Search for the cell housing the specified text and yield its [X, Y] center coordinate. 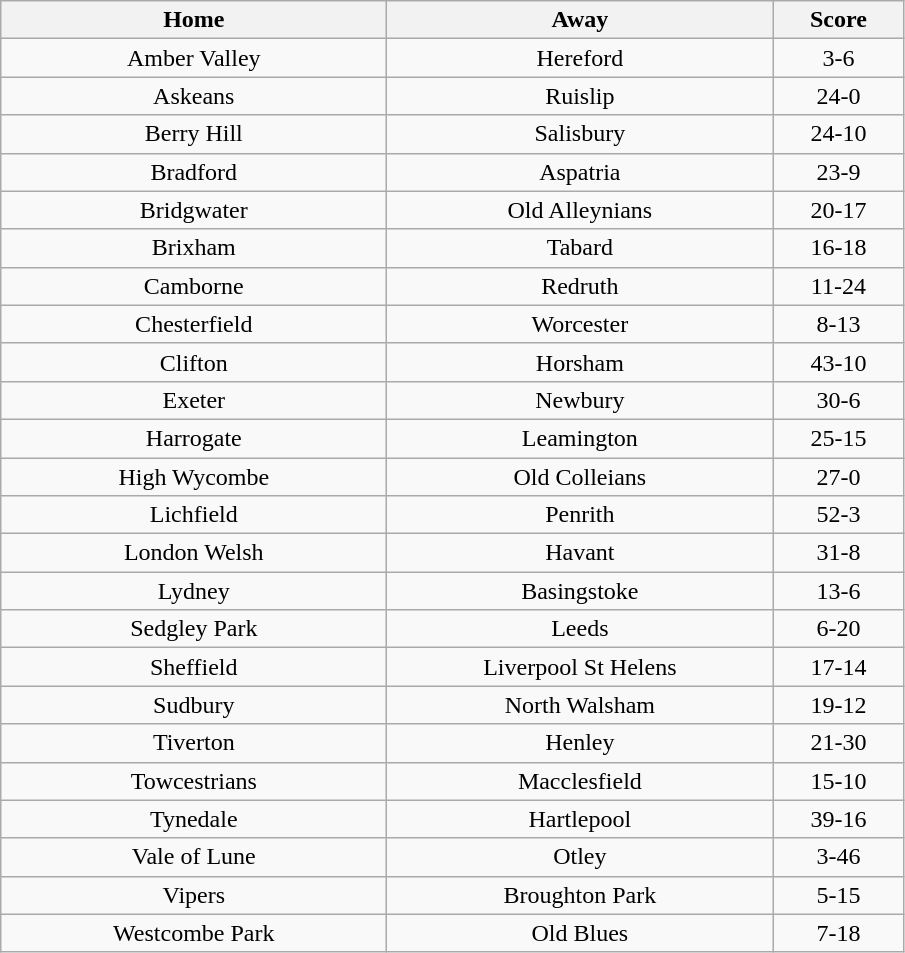
Penrith [580, 515]
30-6 [838, 400]
Lichfield [194, 515]
Newbury [580, 400]
Bradford [194, 172]
13-6 [838, 591]
Havant [580, 553]
52-3 [838, 515]
Old Colleians [580, 477]
15-10 [838, 781]
Leamington [580, 438]
Sheffield [194, 667]
Tiverton [194, 743]
Chesterfield [194, 324]
Bridgwater [194, 210]
27-0 [838, 477]
Old Blues [580, 933]
11-24 [838, 286]
Vipers [194, 895]
North Walsham [580, 705]
Ruislip [580, 96]
Westcombe Park [194, 933]
Sudbury [194, 705]
Leeds [580, 629]
5-15 [838, 895]
Exeter [194, 400]
Away [580, 20]
Lydney [194, 591]
Sedgley Park [194, 629]
6-20 [838, 629]
Salisbury [580, 134]
7-18 [838, 933]
Old Alleynians [580, 210]
Worcester [580, 324]
43-10 [838, 362]
8-13 [838, 324]
25-15 [838, 438]
Redruth [580, 286]
Tabard [580, 248]
3-6 [838, 58]
Broughton Park [580, 895]
Home [194, 20]
Berry Hill [194, 134]
19-12 [838, 705]
Amber Valley [194, 58]
31-8 [838, 553]
Score [838, 20]
Camborne [194, 286]
Towcestrians [194, 781]
Vale of Lune [194, 857]
24-0 [838, 96]
Askeans [194, 96]
London Welsh [194, 553]
Hereford [580, 58]
Aspatria [580, 172]
20-17 [838, 210]
Liverpool St Helens [580, 667]
Harrogate [194, 438]
16-18 [838, 248]
Henley [580, 743]
Basingstoke [580, 591]
High Wycombe [194, 477]
39-16 [838, 819]
23-9 [838, 172]
Hartlepool [580, 819]
21-30 [838, 743]
Horsham [580, 362]
Clifton [194, 362]
Macclesfield [580, 781]
Brixham [194, 248]
3-46 [838, 857]
Otley [580, 857]
17-14 [838, 667]
24-10 [838, 134]
Tynedale [194, 819]
